Identify which cell holds the provided text, then report its (X, Y) central coordinate. 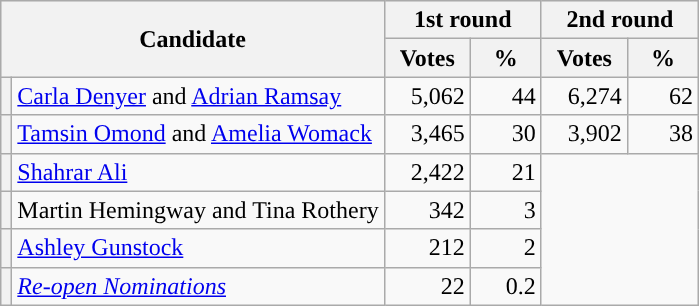
3,902 (584, 134)
Candidate (192, 39)
2nd round (620, 20)
Shahrar Ali (198, 172)
1st round (462, 20)
Tamsin Omond and Amelia Womack (198, 134)
Carla Denyer and Adrian Ramsay (198, 96)
212 (427, 248)
21 (506, 172)
3 (506, 210)
2,422 (427, 172)
342 (427, 210)
5,062 (427, 96)
Martin Hemingway and Tina Rothery (198, 210)
30 (506, 134)
3,465 (427, 134)
2 (506, 248)
Re-open Nominations (198, 286)
Ashley Gunstock (198, 248)
38 (662, 134)
44 (506, 96)
6,274 (584, 96)
22 (427, 286)
62 (662, 96)
0.2 (506, 286)
